Extract the (X, Y) coordinate from the center of the cell holding the provided text.  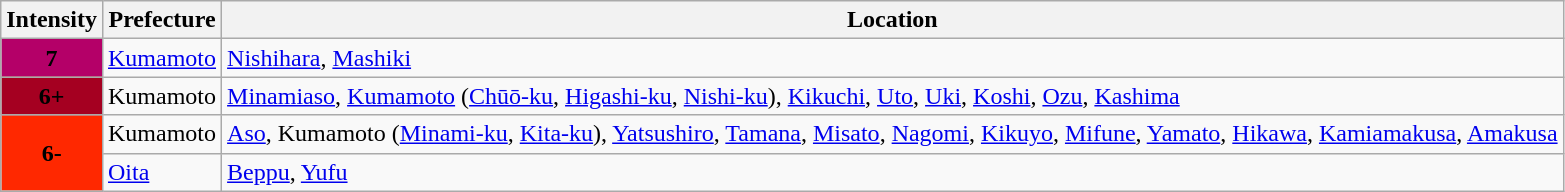
6- (52, 153)
Aso, Kumamoto (Minami-ku, Kita-ku), Yatsushiro, Tamana, Misato, Nagomi, Kikuyo, Mifune, Yamato, Hikawa, Kamiamakusa, Amakusa (893, 134)
Oita (162, 172)
Nishihara, Mashiki (893, 58)
6+ (52, 96)
Minamiaso, Kumamoto (Chūō-ku, Higashi-ku, Nishi-ku), Kikuchi, Uto, Uki, Koshi, Ozu, Kashima (893, 96)
Prefecture (162, 20)
Beppu, Yufu (893, 172)
7 (52, 58)
Location (893, 20)
Intensity (52, 20)
